Capture the cell that displays the provided text and extract its (x, y) central coordinate. 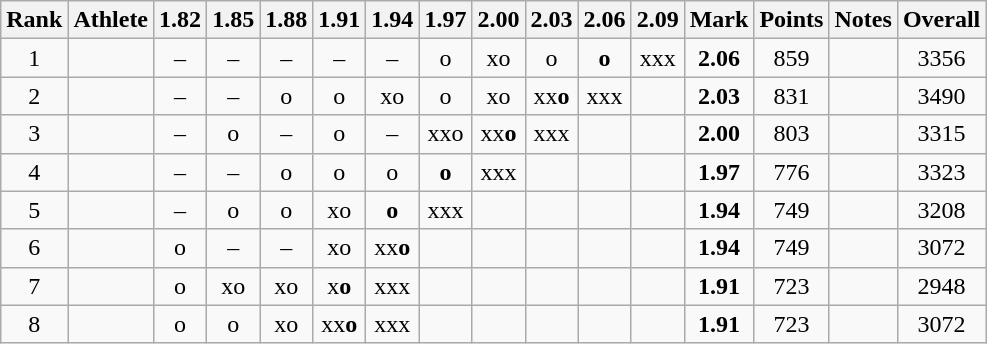
3208 (941, 210)
4 (34, 172)
859 (792, 58)
Overall (941, 20)
Notes (863, 20)
Athlete (111, 20)
1.85 (234, 20)
2 (34, 96)
831 (792, 96)
3356 (941, 58)
7 (34, 286)
1.88 (286, 20)
3315 (941, 134)
2.09 (658, 20)
2948 (941, 286)
Points (792, 20)
803 (792, 134)
1 (34, 58)
8 (34, 324)
6 (34, 248)
3 (34, 134)
3490 (941, 96)
5 (34, 210)
1.82 (180, 20)
776 (792, 172)
Rank (34, 20)
3323 (941, 172)
Mark (719, 20)
